Pinpoint the cell where the given text exists, returning its (x, y) midpoint coordinate. 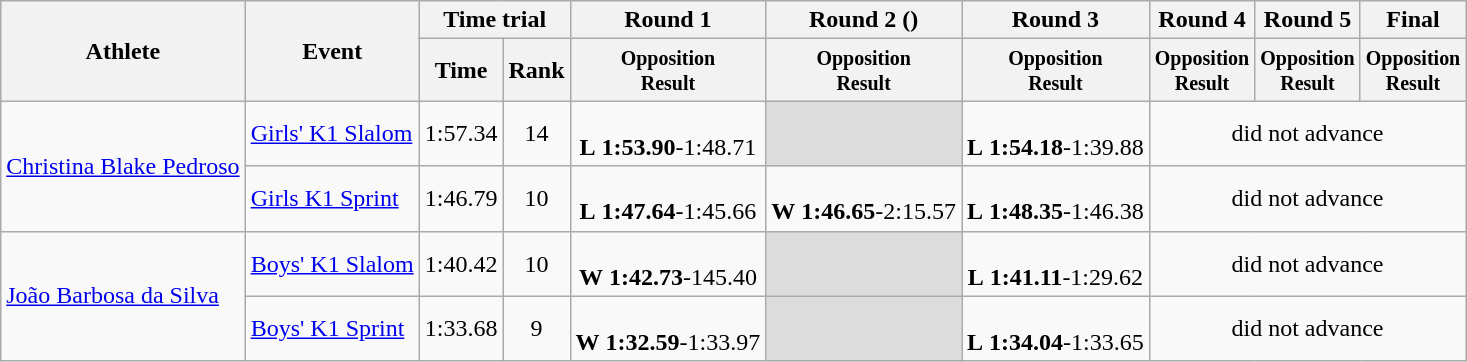
L 1:48.35-1:46.38 (1056, 198)
Final (1413, 20)
14 (536, 134)
Girls' K1 Slalom (332, 134)
L 1:54.18-1:39.88 (1056, 134)
1:57.34 (461, 134)
1:40.42 (461, 264)
L 1:41.11-1:29.62 (1056, 264)
1:33.68 (461, 328)
Round 2 () (864, 20)
L 1:47.64-1:45.66 (668, 198)
Round 5 (1308, 20)
W 1:42.73-145.40 (668, 264)
Time (461, 70)
João Barbosa da Silva (123, 296)
W 1:32.59-1:33.97 (668, 328)
Round 3 (1056, 20)
Athlete (123, 51)
Christina Blake Pedroso (123, 166)
Girls K1 Sprint (332, 198)
Boys' K1 Slalom (332, 264)
Round 1 (668, 20)
L 1:53.90-1:48.71 (668, 134)
Event (332, 51)
Boys' K1 Sprint (332, 328)
Round 4 (1202, 20)
Time trial (494, 20)
9 (536, 328)
W 1:46.65-2:15.57 (864, 198)
1:46.79 (461, 198)
L 1:34.04-1:33.65 (1056, 328)
Rank (536, 70)
